Scan for the cell matching the given text and deliver its (x, y) coordinate at center. 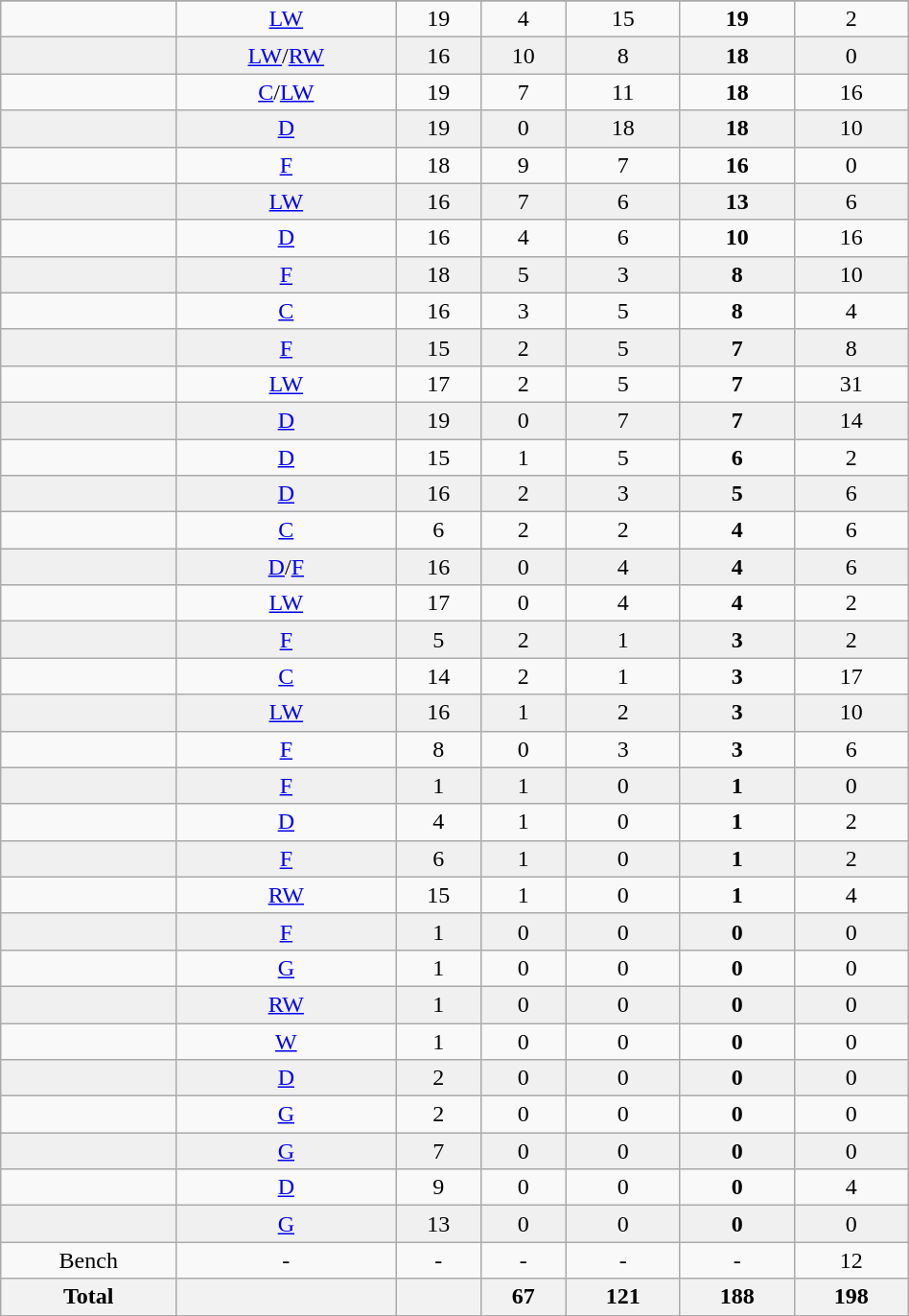
W (286, 1041)
198 (851, 1297)
D/F (286, 567)
121 (623, 1297)
12 (851, 1260)
188 (736, 1297)
11 (623, 92)
LW/RW (286, 56)
67 (524, 1297)
31 (851, 384)
Bench (88, 1260)
Total (88, 1297)
C/LW (286, 92)
